From the cell containing the given text, extract its center point as (X, Y) coordinate. 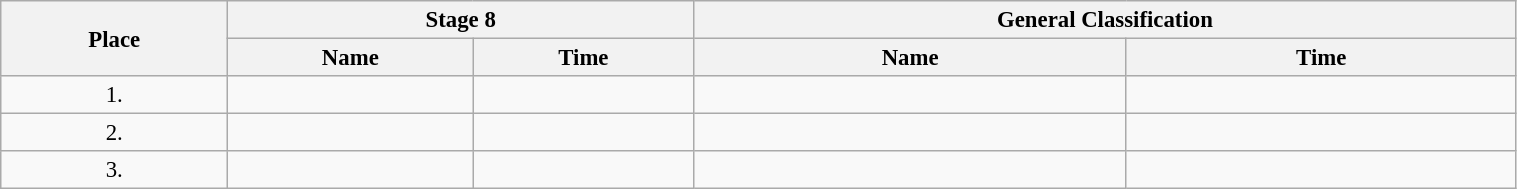
General Classification (1105, 20)
3. (114, 170)
1. (114, 95)
Stage 8 (461, 20)
2. (114, 133)
Place (114, 38)
